From the cell containing the given text, extract its center point as (X, Y) coordinate. 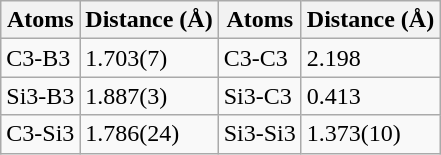
1.786(24) (149, 134)
Si3-C3 (260, 96)
Si3-Si3 (260, 134)
C3-Si3 (40, 134)
0.413 (370, 96)
1.887(3) (149, 96)
C3-B3 (40, 58)
1.373(10) (370, 134)
1.703(7) (149, 58)
C3-C3 (260, 58)
Si3-B3 (40, 96)
2.198 (370, 58)
